Extract the (X, Y) coordinate from the center of the cell holding the provided text.  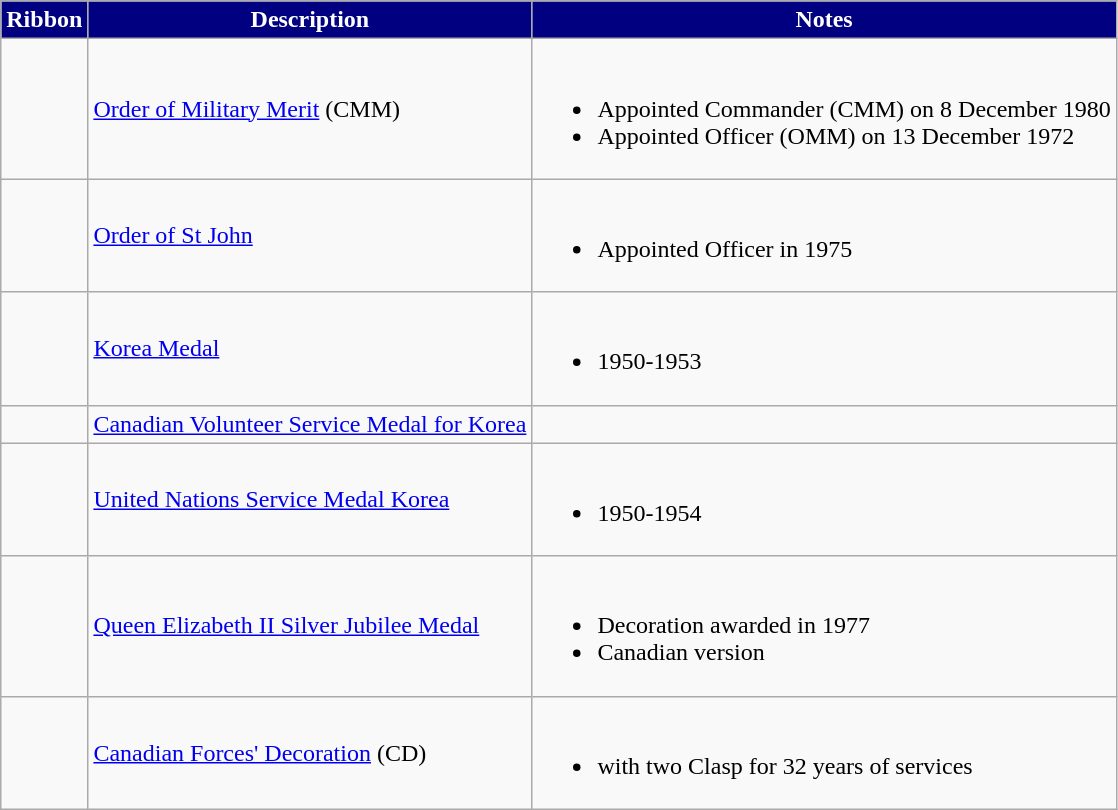
Notes (824, 20)
Appointed Commander (CMM) on 8 December 1980Appointed Officer (OMM) on 13 December 1972 (824, 109)
Order of St John (310, 236)
Order of Military Merit (CMM) (310, 109)
1950-1954 (824, 500)
1950-1953 (824, 348)
Appointed Officer in 1975 (824, 236)
Queen Elizabeth II Silver Jubilee Medal (310, 626)
with two Clasp for 32 years of services (824, 752)
United Nations Service Medal Korea (310, 500)
Canadian Forces' Decoration (CD) (310, 752)
Canadian Volunteer Service Medal for Korea (310, 424)
Description (310, 20)
Korea Medal (310, 348)
Decoration awarded in 1977Canadian version (824, 626)
Ribbon (44, 20)
